Determine the [X, Y] coordinate at the center of the cell enclosing the given text.  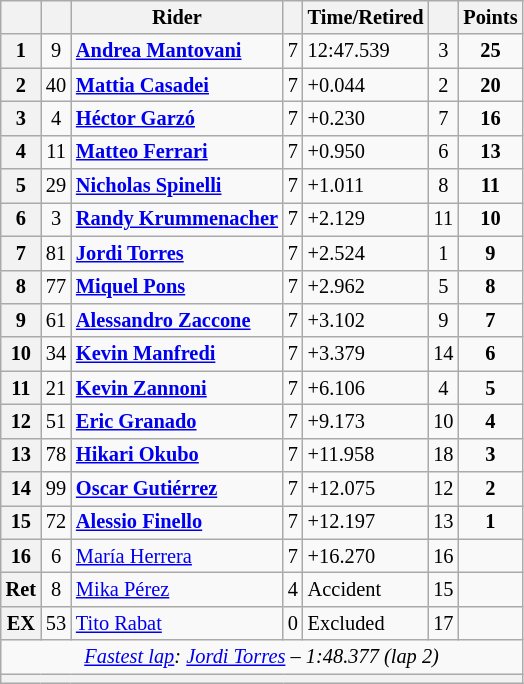
Andrea Mantovani [177, 51]
+6.106 [366, 388]
+2.962 [366, 287]
99 [56, 489]
+16.270 [366, 556]
+1.011 [366, 186]
María Herrera [177, 556]
40 [56, 85]
Rider [177, 17]
Hikari Okubo [177, 455]
+2.129 [366, 219]
Randy Krummenacher [177, 219]
Kevin Manfredi [177, 354]
Fastest lap: Jordi Torres – 1:48.377 (lap 2) [262, 657]
+2.524 [366, 253]
77 [56, 287]
Tito Rabat [177, 623]
+12.075 [366, 489]
Points [490, 17]
+3.102 [366, 320]
Jordi Torres [177, 253]
Matteo Ferrari [177, 152]
34 [56, 354]
61 [56, 320]
Alessio Finello [177, 522]
Nicholas Spinelli [177, 186]
25 [490, 51]
Excluded [366, 623]
Mika Pérez [177, 589]
Ret [21, 589]
+0.044 [366, 85]
+0.230 [366, 118]
20 [490, 85]
Miquel Pons [177, 287]
18 [443, 455]
29 [56, 186]
+11.958 [366, 455]
+3.379 [366, 354]
Alessandro Zaccone [177, 320]
Mattia Casadei [177, 85]
53 [56, 623]
21 [56, 388]
0 [293, 623]
78 [56, 455]
72 [56, 522]
51 [56, 421]
+9.173 [366, 421]
Kevin Zannoni [177, 388]
Time/Retired [366, 17]
17 [443, 623]
Héctor Garzó [177, 118]
+0.950 [366, 152]
81 [56, 253]
EX [21, 623]
Eric Granado [177, 421]
12:47.539 [366, 51]
+12.197 [366, 522]
Accident [366, 589]
Oscar Gutiérrez [177, 489]
